Capture the cell that displays the provided text and extract its [x, y] central coordinate. 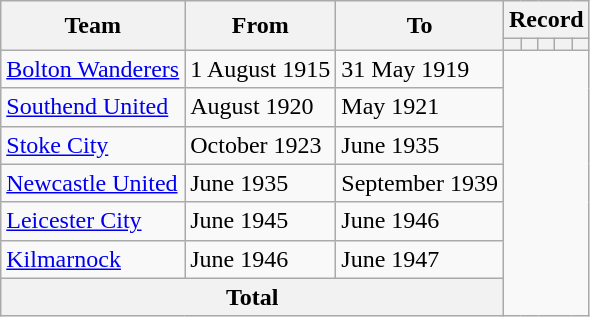
Bolton Wanderers [93, 69]
Southend United [93, 107]
September 1939 [420, 183]
Stoke City [93, 145]
Total [252, 297]
Team [93, 26]
June 1947 [420, 259]
October 1923 [260, 145]
1 August 1915 [260, 69]
Record [547, 20]
From [260, 26]
31 May 1919 [420, 69]
August 1920 [260, 107]
May 1921 [420, 107]
Newcastle United [93, 183]
Kilmarnock [93, 259]
To [420, 26]
June 1945 [260, 221]
Leicester City [93, 221]
